Scan for the cell matching the given text and deliver its [X, Y] coordinate at center. 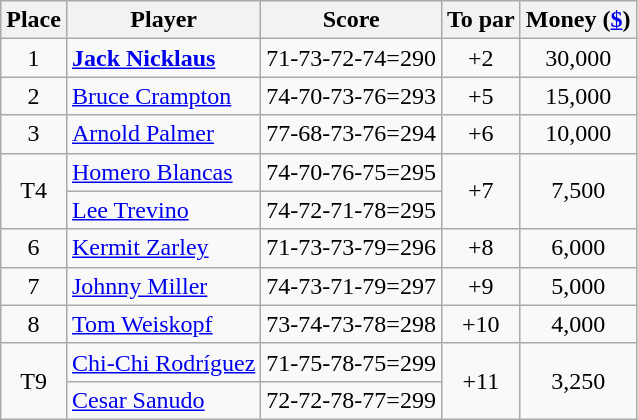
Arnold Palmer [163, 134]
+11 [480, 381]
Lee Trevino [163, 210]
10,000 [578, 134]
+2 [480, 58]
Tom Weiskopf [163, 324]
7 [34, 286]
+5 [480, 96]
Kermit Zarley [163, 248]
8 [34, 324]
1 [34, 58]
2 [34, 96]
+6 [480, 134]
T4 [34, 191]
Jack Nicklaus [163, 58]
74-70-76-75=295 [352, 172]
Chi-Chi Rodríguez [163, 362]
Johnny Miller [163, 286]
74-73-71-79=297 [352, 286]
71-73-73-79=296 [352, 248]
3 [34, 134]
74-70-73-76=293 [352, 96]
73-74-73-78=298 [352, 324]
72-72-78-77=299 [352, 400]
To par [480, 20]
T9 [34, 381]
71-75-78-75=299 [352, 362]
77-68-73-76=294 [352, 134]
7,500 [578, 191]
+8 [480, 248]
6 [34, 248]
Homero Blancas [163, 172]
+7 [480, 191]
6,000 [578, 248]
15,000 [578, 96]
Place [34, 20]
Money ($) [578, 20]
Bruce Crampton [163, 96]
+9 [480, 286]
Score [352, 20]
71-73-72-74=290 [352, 58]
4,000 [578, 324]
30,000 [578, 58]
+10 [480, 324]
Player [163, 20]
5,000 [578, 286]
74-72-71-78=295 [352, 210]
Cesar Sanudo [163, 400]
3,250 [578, 381]
